Extract the [x, y] coordinate from the center of the cell holding the provided text.  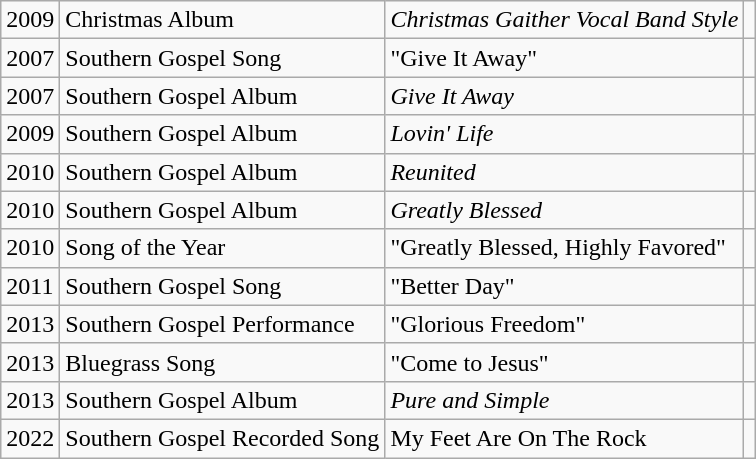
2022 [30, 438]
"Better Day" [564, 286]
Southern Gospel Performance [222, 324]
My Feet Are On The Rock [564, 438]
Pure and Simple [564, 400]
2011 [30, 286]
Bluegrass Song [222, 362]
Greatly Blessed [564, 210]
Christmas Gaither Vocal Band Style [564, 20]
"Greatly Blessed, Highly Favored" [564, 248]
Southern Gospel Recorded Song [222, 438]
"Come to Jesus" [564, 362]
"Give It Away" [564, 58]
Christmas Album [222, 20]
Reunited [564, 172]
Song of the Year [222, 248]
"Glorious Freedom" [564, 324]
Lovin' Life [564, 134]
Give It Away [564, 96]
